Scan for the cell matching the given text and deliver its [x, y] coordinate at center. 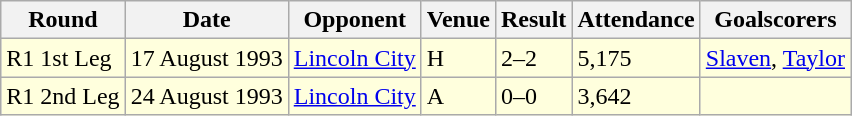
2–2 [533, 58]
Venue [458, 20]
Date [206, 20]
5,175 [636, 58]
Result [533, 20]
17 August 1993 [206, 58]
A [458, 96]
H [458, 58]
Opponent [354, 20]
Goalscorers [775, 20]
R1 2nd Leg [63, 96]
Round [63, 20]
Attendance [636, 20]
24 August 1993 [206, 96]
3,642 [636, 96]
R1 1st Leg [63, 58]
0–0 [533, 96]
Slaven, Taylor [775, 58]
